Find where the given text appears and provide that cell's center as [X, Y] coordinate. 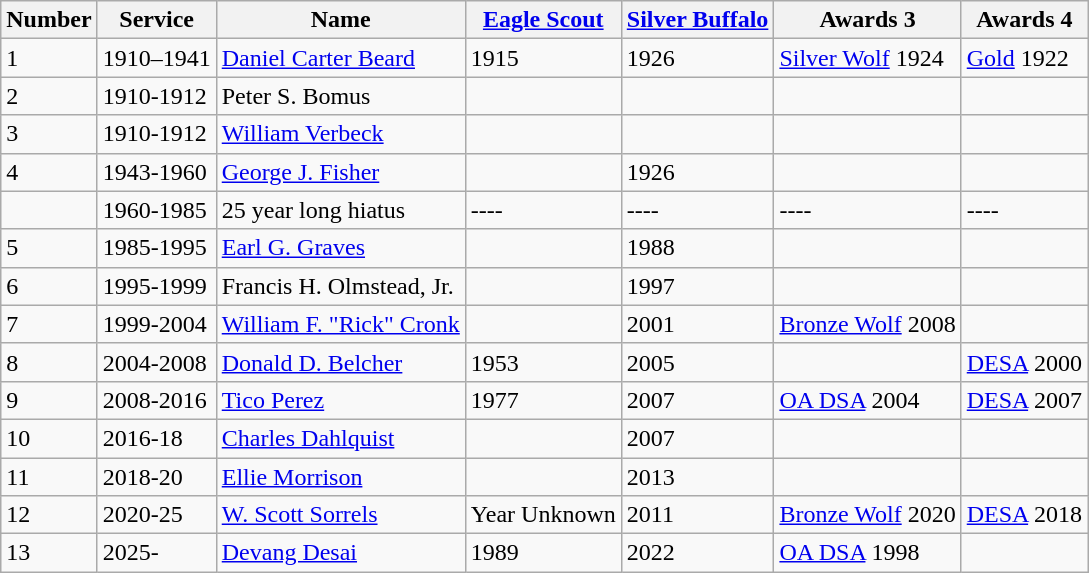
12 [49, 515]
DESA 2018 [1024, 515]
2020-25 [156, 515]
Awards 3 [868, 20]
6 [49, 286]
25 year long hiatus [340, 210]
1999-2004 [156, 324]
13 [49, 553]
DESA 2007 [1024, 400]
1 [49, 58]
1995-1999 [156, 286]
4 [49, 172]
DESA 2000 [1024, 362]
Gold 1922 [1024, 58]
1943-1960 [156, 172]
1989 [543, 553]
George J. Fisher [340, 172]
Donald D. Belcher [340, 362]
Ellie Morrison [340, 477]
1953 [543, 362]
9 [49, 400]
2011 [698, 515]
2004-2008 [156, 362]
2022 [698, 553]
2005 [698, 362]
8 [49, 362]
1997 [698, 286]
Awards 4 [1024, 20]
W. Scott Sorrels [340, 515]
1915 [543, 58]
OA DSA 2004 [868, 400]
2013 [698, 477]
Name [340, 20]
William F. "Rick" Cronk [340, 324]
5 [49, 248]
Silver Wolf 1924 [868, 58]
Service [156, 20]
11 [49, 477]
10 [49, 438]
Bronze Wolf 2008 [868, 324]
Eagle Scout [543, 20]
2 [49, 96]
Francis H. Olmstead, Jr. [340, 286]
2018-20 [156, 477]
2025- [156, 553]
Daniel Carter Beard [340, 58]
1985-1995 [156, 248]
1988 [698, 248]
William Verbeck [340, 134]
7 [49, 324]
Charles Dahlquist [340, 438]
1910–1941 [156, 58]
Number [49, 20]
1960-1985 [156, 210]
Year Unknown [543, 515]
Tico Perez [340, 400]
Devang Desai [340, 553]
2001 [698, 324]
1977 [543, 400]
Peter S. Bomus [340, 96]
OA DSA 1998 [868, 553]
Bronze Wolf 2020 [868, 515]
2016-18 [156, 438]
3 [49, 134]
2008-2016 [156, 400]
Earl G. Graves [340, 248]
Silver Buffalo [698, 20]
